Provide the [X, Y] coordinate of the cell's center where the given text is located.  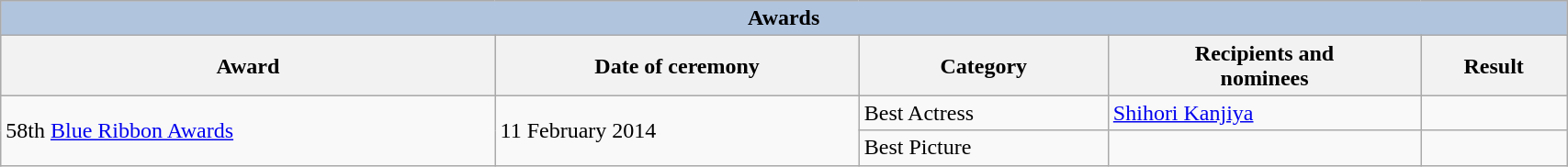
11 February 2014 [677, 130]
Recipients and nominees [1264, 66]
Shihori Kanjiya [1264, 113]
Date of ceremony [677, 66]
Award [248, 66]
Awards [784, 18]
Best Picture [983, 148]
Result [1494, 66]
Category [983, 66]
Best Actress [983, 113]
58th Blue Ribbon Awards [248, 130]
